Find where the given text appears and provide that cell's center as (X, Y) coordinate. 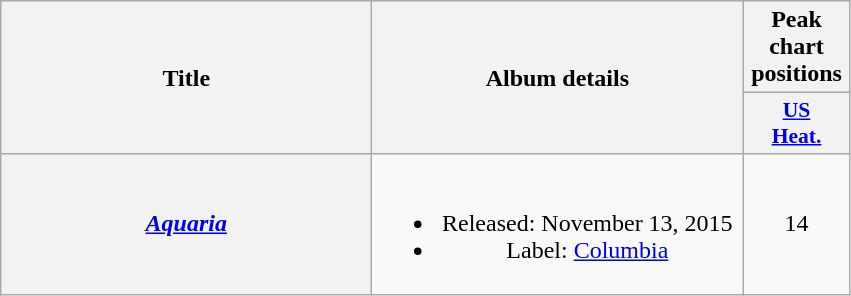
Peak chart positions (796, 47)
Album details (558, 78)
Released: November 13, 2015Label: Columbia (558, 224)
Aquaria (186, 224)
14 (796, 224)
Title (186, 78)
USHeat. (796, 124)
